Determine the [x, y] coordinate at the center of the cell enclosing the given text.  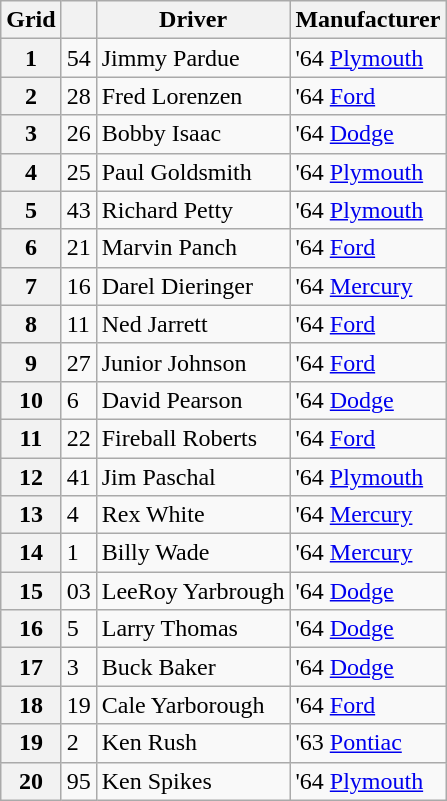
22 [78, 438]
Ken Spikes [193, 781]
43 [78, 210]
Fireball Roberts [193, 438]
Paul Goldsmith [193, 172]
Cale Yarborough [193, 705]
LeeRoy Yarbrough [193, 591]
Jim Paschal [193, 477]
'63 Pontiac [368, 743]
Rex White [193, 515]
Ken Rush [193, 743]
95 [78, 781]
15 [31, 591]
Jimmy Pardue [193, 58]
Darel Dieringer [193, 286]
18 [31, 705]
10 [31, 400]
Grid [31, 20]
03 [78, 591]
20 [31, 781]
25 [78, 172]
Junior Johnson [193, 362]
Ned Jarrett [193, 324]
17 [31, 667]
7 [31, 286]
Bobby Isaac [193, 134]
54 [78, 58]
9 [31, 362]
Driver [193, 20]
41 [78, 477]
Fred Lorenzen [193, 96]
8 [31, 324]
Richard Petty [193, 210]
14 [31, 553]
Marvin Panch [193, 248]
Larry Thomas [193, 629]
Buck Baker [193, 667]
13 [31, 515]
21 [78, 248]
Billy Wade [193, 553]
28 [78, 96]
12 [31, 477]
Manufacturer [368, 20]
26 [78, 134]
David Pearson [193, 400]
27 [78, 362]
